Determine the [x, y] coordinate at the center of the cell enclosing the given text.  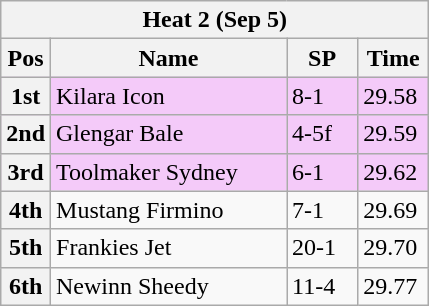
2nd [26, 134]
Kilara Icon [169, 96]
Pos [26, 58]
29.62 [394, 172]
Mustang Firmino [169, 210]
Glengar Bale [169, 134]
5th [26, 248]
29.77 [394, 286]
Time [394, 58]
4-5f [322, 134]
Newinn Sheedy [169, 286]
1st [26, 96]
Frankies Jet [169, 248]
Heat 2 (Sep 5) [215, 20]
11-4 [322, 286]
6-1 [322, 172]
3rd [26, 172]
20-1 [322, 248]
Toolmaker Sydney [169, 172]
6th [26, 286]
29.58 [394, 96]
7-1 [322, 210]
Name [169, 58]
4th [26, 210]
8-1 [322, 96]
29.70 [394, 248]
SP [322, 58]
29.69 [394, 210]
29.59 [394, 134]
